Output the [X, Y] coordinate of the center of the cell containing the given text.  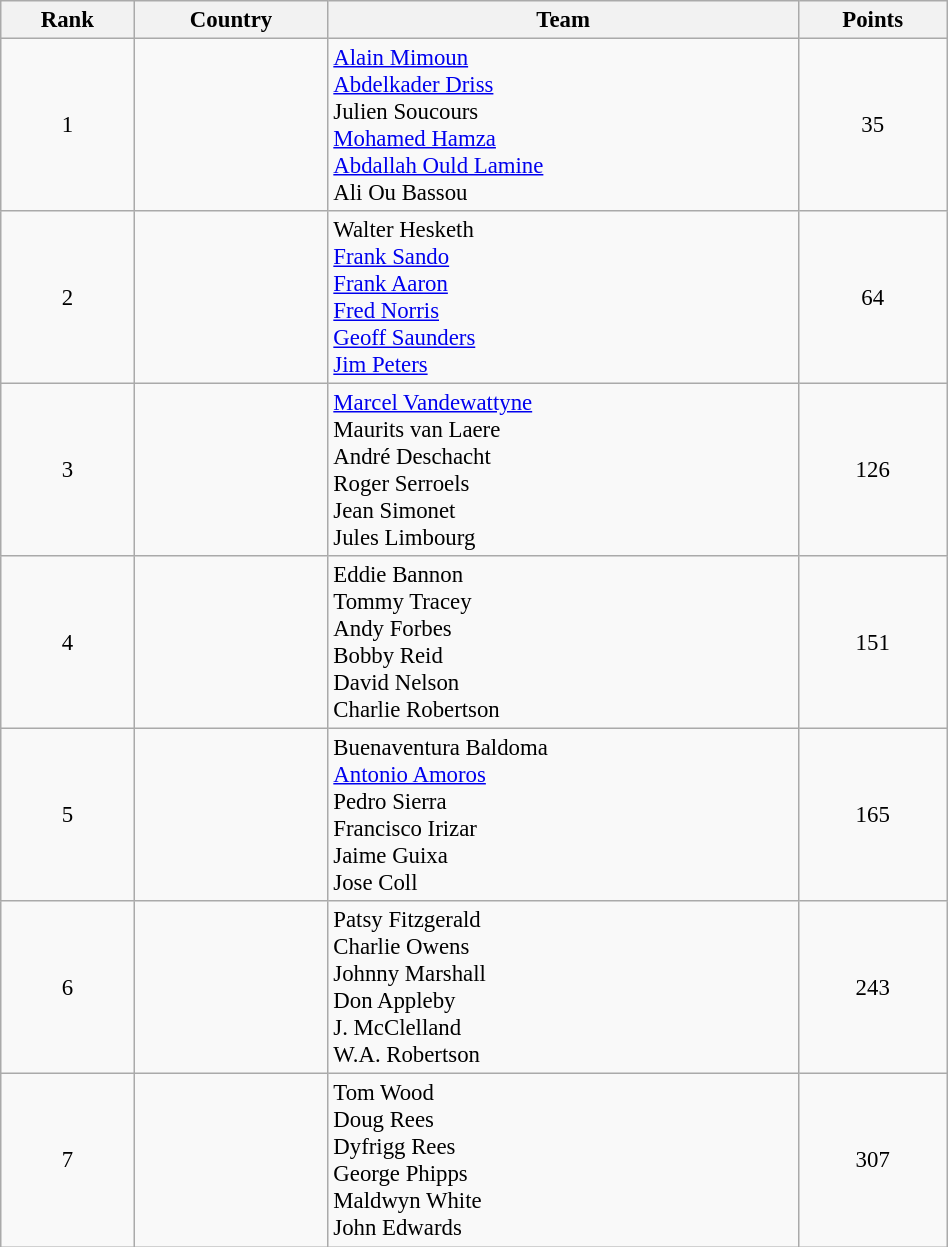
307 [872, 1160]
35 [872, 126]
4 [68, 642]
Points [872, 20]
7 [68, 1160]
Marcel VandewattyneMaurits van LaereAndré DeschachtRoger SerroelsJean SimonetJules Limbourg [563, 470]
Team [563, 20]
2 [68, 298]
64 [872, 298]
243 [872, 988]
Walter HeskethFrank SandoFrank AaronFred NorrisGeoff SaundersJim Peters [563, 298]
Buenaventura BaldomaAntonio AmorosPedro SierraFrancisco IrizarJaime GuixaJose Coll [563, 816]
Country [231, 20]
Rank [68, 20]
Tom WoodDoug ReesDyfrigg ReesGeorge PhippsMaldwyn WhiteJohn Edwards [563, 1160]
Patsy FitzgeraldCharlie OwensJohnny MarshallDon ApplebyJ. McClellandW.A. Robertson [563, 988]
Alain MimounAbdelkader DrissJulien SoucoursMohamed HamzaAbdallah Ould LamineAli Ou Bassou [563, 126]
1 [68, 126]
126 [872, 470]
165 [872, 816]
Eddie BannonTommy TraceyAndy ForbesBobby ReidDavid NelsonCharlie Robertson [563, 642]
3 [68, 470]
5 [68, 816]
151 [872, 642]
6 [68, 988]
